Output the (x, y) coordinate of the center of the cell containing the given text.  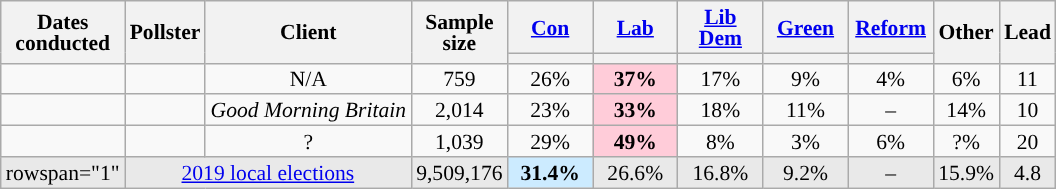
759 (459, 78)
Samplesize (459, 32)
49% (636, 142)
37% (636, 78)
9% (806, 78)
20 (1028, 142)
?% (966, 142)
Lead (1028, 32)
15.9% (966, 172)
11% (806, 110)
Good Morning Britain (308, 110)
14% (966, 110)
? (308, 142)
Lab (636, 27)
33% (636, 110)
26% (550, 78)
8% (720, 142)
9,509,176 (459, 172)
Datesconducted (63, 32)
Con (550, 27)
29% (550, 142)
2019 local elections (268, 172)
Lib Dem (720, 27)
Reform (890, 27)
18% (720, 110)
4% (890, 78)
10 (1028, 110)
Other (966, 32)
rowspan="1" (63, 172)
4.8 (1028, 172)
16.8% (720, 172)
3% (806, 142)
N/A (308, 78)
23% (550, 110)
Client (308, 32)
17% (720, 78)
9.2% (806, 172)
2,014 (459, 110)
1,039 (459, 142)
11 (1028, 78)
31.4% (550, 172)
Pollster (166, 32)
Green (806, 27)
26.6% (636, 172)
